From the cell containing the given text, extract its center point as (x, y) coordinate. 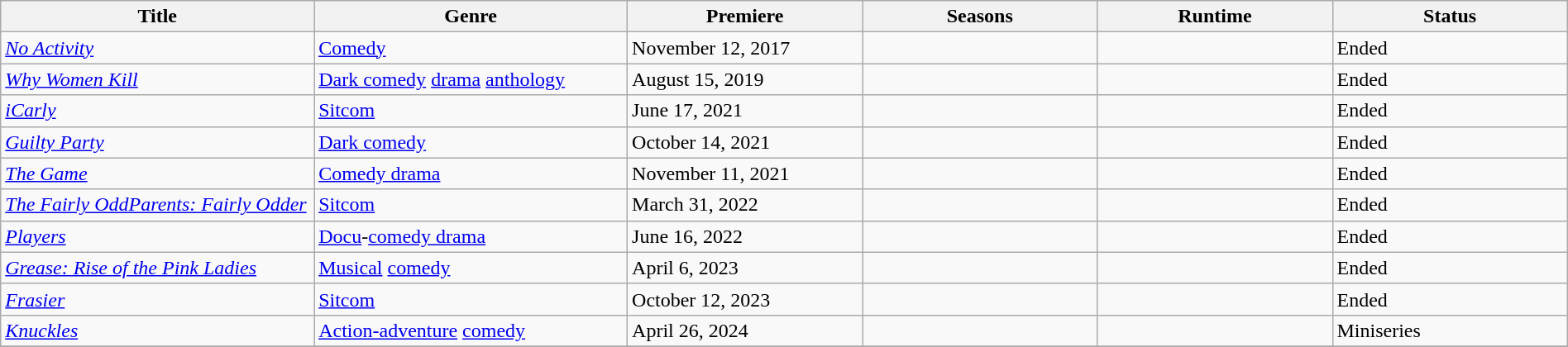
April 26, 2024 (745, 330)
October 14, 2021 (745, 142)
Premiere (745, 17)
Comedy (471, 48)
October 12, 2023 (745, 299)
Dark comedy drama anthology (471, 79)
June 17, 2021 (745, 111)
June 16, 2022 (745, 236)
Seasons (980, 17)
Action-adventure comedy (471, 330)
Why Women Kill (157, 79)
Guilty Party (157, 142)
The Game (157, 173)
November 12, 2017 (745, 48)
Grease: Rise of the Pink Ladies (157, 268)
Runtime (1215, 17)
Players (157, 236)
Knuckles (157, 330)
Genre (471, 17)
August 15, 2019 (745, 79)
Title (157, 17)
April 6, 2023 (745, 268)
Status (1450, 17)
The Fairly OddParents: Fairly Odder (157, 205)
Frasier (157, 299)
November 11, 2021 (745, 173)
iCarly (157, 111)
Musical comedy (471, 268)
Comedy drama (471, 173)
No Activity (157, 48)
Docu-comedy drama (471, 236)
Miniseries (1450, 330)
March 31, 2022 (745, 205)
Dark comedy (471, 142)
